Identify which cell holds the provided text, then report its (X, Y) central coordinate. 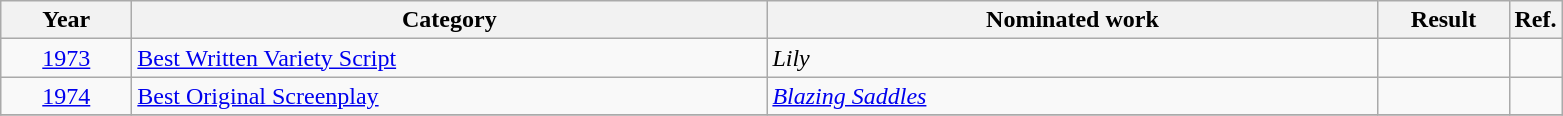
1974 (66, 96)
Best Original Screenplay (450, 96)
Nominated work (1072, 20)
Lily (1072, 58)
Result (1444, 20)
Blazing Saddles (1072, 96)
Best Written Variety Script (450, 58)
Ref. (1536, 20)
Category (450, 20)
Year (66, 20)
1973 (66, 58)
